Find where the given text appears and provide that cell's center as (x, y) coordinate. 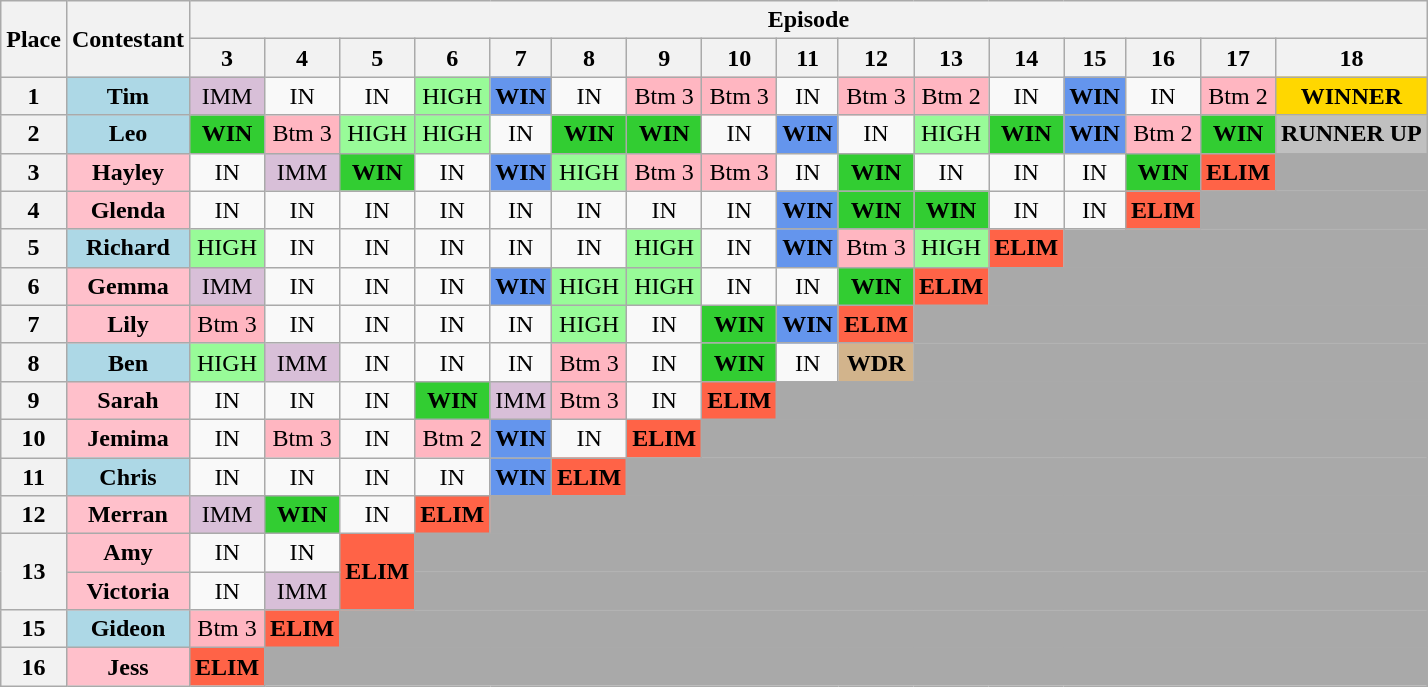
Jess (128, 667)
RUNNER UP (1352, 134)
Sarah (128, 400)
Gemma (128, 286)
WINNER (1352, 96)
Episode (809, 20)
Glenda (128, 210)
Leo (128, 134)
1 (34, 96)
Tim (128, 96)
17 (1238, 58)
Victoria (128, 591)
WDR (876, 362)
Gideon (128, 629)
Jemima (128, 438)
Amy (128, 553)
Chris (128, 477)
18 (1352, 58)
14 (1026, 58)
Contestant (128, 39)
Hayley (128, 172)
Merran (128, 515)
Lily (128, 324)
Richard (128, 248)
2 (34, 134)
Place (34, 39)
Ben (128, 362)
